Provide the (X, Y) coordinate of the cell's center where the given text is located.  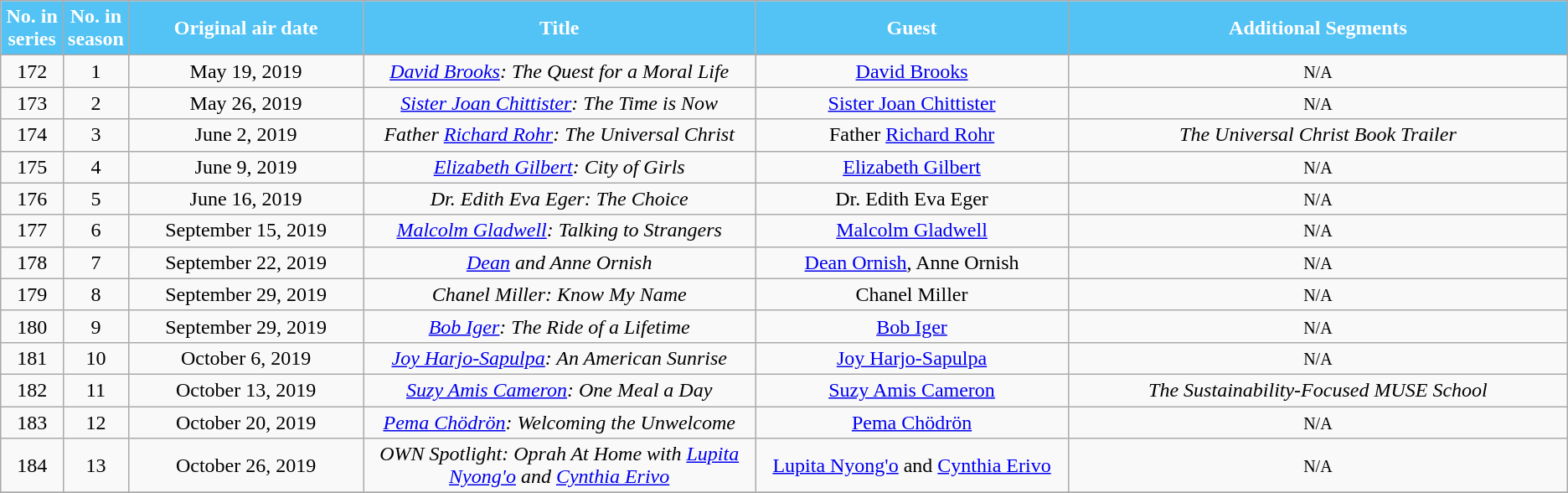
October 13, 2019 (246, 390)
10 (96, 358)
172 (32, 71)
183 (32, 422)
May 19, 2019 (246, 71)
June 2, 2019 (246, 135)
Additional Segments (1318, 29)
Dr. Edith Eva Eger (912, 199)
October 26, 2019 (246, 466)
Title (560, 29)
7 (96, 262)
11 (96, 390)
Bob Iger: The Ride of a Lifetime (560, 326)
David Brooks (912, 71)
Malcolm Gladwell: Talking to Strangers (560, 231)
175 (32, 167)
Sister Joan Chittister (912, 103)
June 9, 2019 (246, 167)
May 26, 2019 (246, 103)
Original air date (246, 29)
Father Richard Rohr (912, 135)
Chanel Miller (912, 294)
3 (96, 135)
Guest (912, 29)
Joy Harjo-Sapulpa: An American Sunrise (560, 358)
9 (96, 326)
182 (32, 390)
No. inseries (32, 29)
Pema Chödrön (912, 422)
174 (32, 135)
Malcolm Gladwell (912, 231)
Bob Iger (912, 326)
Chanel Miller: Know My Name (560, 294)
The Sustainability-Focused MUSE School (1318, 390)
Pema Chödrön: Welcoming the Unwelcome (560, 422)
Elizabeth Gilbert: City of Girls (560, 167)
Suzy Amis Cameron: One Meal a Day (560, 390)
October 6, 2019 (246, 358)
Suzy Amis Cameron (912, 390)
179 (32, 294)
The Universal Christ Book Trailer (1318, 135)
Dean and Anne Ornish (560, 262)
Lupita Nyong'o and Cynthia Erivo (912, 466)
David Brooks: The Quest for a Moral Life (560, 71)
September 22, 2019 (246, 262)
June 16, 2019 (246, 199)
6 (96, 231)
Sister Joan Chittister: The Time is Now (560, 103)
Dean Ornish, Anne Ornish (912, 262)
180 (32, 326)
1 (96, 71)
OWN Spotlight: Oprah At Home with Lupita Nyong'o and Cynthia Erivo (560, 466)
13 (96, 466)
5 (96, 199)
4 (96, 167)
184 (32, 466)
181 (32, 358)
September 15, 2019 (246, 231)
176 (32, 199)
Joy Harjo-Sapulpa (912, 358)
2 (96, 103)
Dr. Edith Eva Eger: The Choice (560, 199)
8 (96, 294)
No. inseason (96, 29)
October 20, 2019 (246, 422)
173 (32, 103)
178 (32, 262)
Father Richard Rohr: The Universal Christ (560, 135)
12 (96, 422)
177 (32, 231)
Elizabeth Gilbert (912, 167)
